Return [x, y] of the center of cell containing provided text 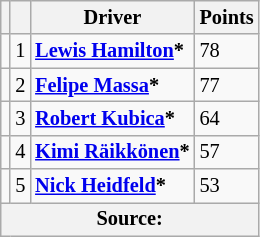
Felipe Massa* [112, 85]
3 [20, 118]
Source: [130, 219]
Robert Kubica* [112, 118]
4 [20, 152]
1 [20, 51]
53 [227, 186]
Points [227, 17]
2 [20, 85]
Kimi Räikkönen* [112, 152]
5 [20, 186]
78 [227, 51]
Lewis Hamilton* [112, 51]
64 [227, 118]
57 [227, 152]
Driver [112, 17]
Nick Heidfeld* [112, 186]
77 [227, 85]
